Pinpoint the cell where the given text exists, returning its (x, y) midpoint coordinate. 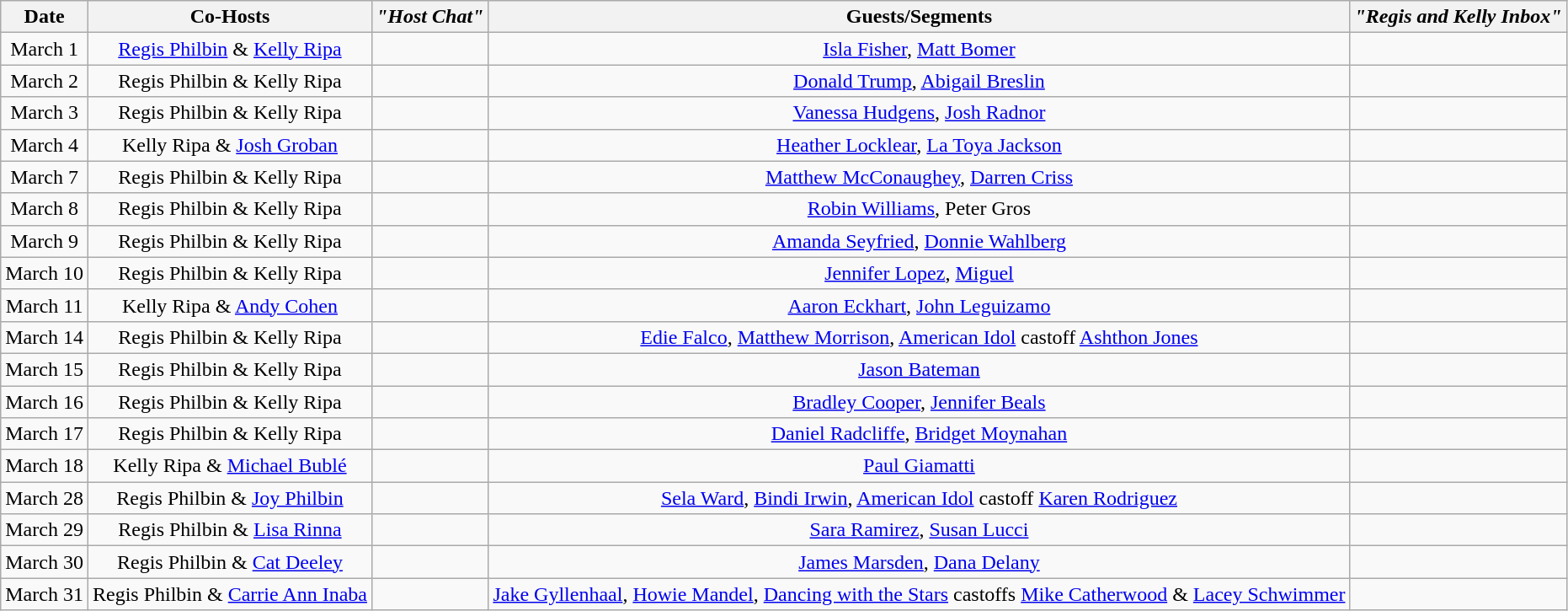
Vanessa Hudgens, Josh Radnor (920, 113)
Regis Philbin & Cat Deeley (229, 562)
Co-Hosts (229, 17)
March 2 (45, 81)
March 11 (45, 305)
Kelly Ripa & Andy Cohen (229, 305)
March 10 (45, 273)
Amanda Seyfried, Donnie Wahlberg (920, 241)
Regis Philbin & Carrie Ann Inaba (229, 594)
Jake Gyllenhaal, Howie Mandel, Dancing with the Stars castoffs Mike Catherwood & Lacey Schwimmer (920, 594)
"Host Chat" (429, 17)
Jennifer Lopez, Miguel (920, 273)
Sara Ramirez, Susan Lucci (920, 530)
March 8 (45, 209)
Kelly Ripa & Josh Groban (229, 145)
Donald Trump, Abigail Breslin (920, 81)
Matthew McConaughey, Darren Criss (920, 177)
March 15 (45, 369)
March 1 (45, 49)
Daniel Radcliffe, Bridget Moynahan (920, 434)
Regis Philbin & Joy Philbin (229, 498)
James Marsden, Dana Delany (920, 562)
March 9 (45, 241)
March 29 (45, 530)
Robin Williams, Peter Gros (920, 209)
"Regis and Kelly Inbox" (1459, 17)
Sela Ward, Bindi Irwin, American Idol castoff Karen Rodriguez (920, 498)
Date (45, 17)
Aaron Eckhart, John Leguizamo (920, 305)
Bradley Cooper, Jennifer Beals (920, 402)
Guests/Segments (920, 17)
March 31 (45, 594)
March 16 (45, 402)
March 17 (45, 434)
Isla Fisher, Matt Bomer (920, 49)
March 7 (45, 177)
March 28 (45, 498)
Jason Bateman (920, 369)
Kelly Ripa & Michael Bublé (229, 466)
Regis Philbin & Lisa Rinna (229, 530)
March 30 (45, 562)
March 18 (45, 466)
Heather Locklear, La Toya Jackson (920, 145)
March 3 (45, 113)
March 14 (45, 337)
Paul Giamatti (920, 466)
March 4 (45, 145)
Edie Falco, Matthew Morrison, American Idol castoff Ashthon Jones (920, 337)
